Locate the cell with the specified text and output its (x, y) center coordinate. 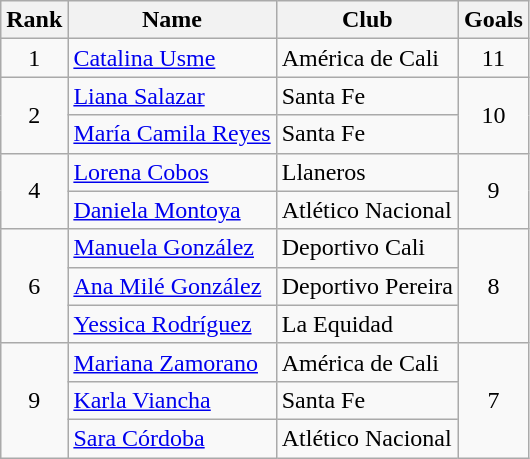
6 (34, 286)
Deportivo Pereira (367, 286)
Sara Córdoba (172, 438)
11 (494, 58)
Goals (494, 20)
7 (494, 400)
8 (494, 286)
10 (494, 115)
Catalina Usme (172, 58)
Karla Viancha (172, 400)
4 (34, 191)
Liana Salazar (172, 96)
Yessica Rodríguez (172, 324)
La Equidad (367, 324)
Llaneros (367, 172)
María Camila Reyes (172, 134)
Daniela Montoya (172, 210)
Deportivo Cali (367, 248)
2 (34, 115)
1 (34, 58)
Mariana Zamorano (172, 362)
Name (172, 20)
Club (367, 20)
Manuela González (172, 248)
Lorena Cobos (172, 172)
Ana Milé González (172, 286)
Rank (34, 20)
